Search for the cell housing the specified text and yield its [x, y] center coordinate. 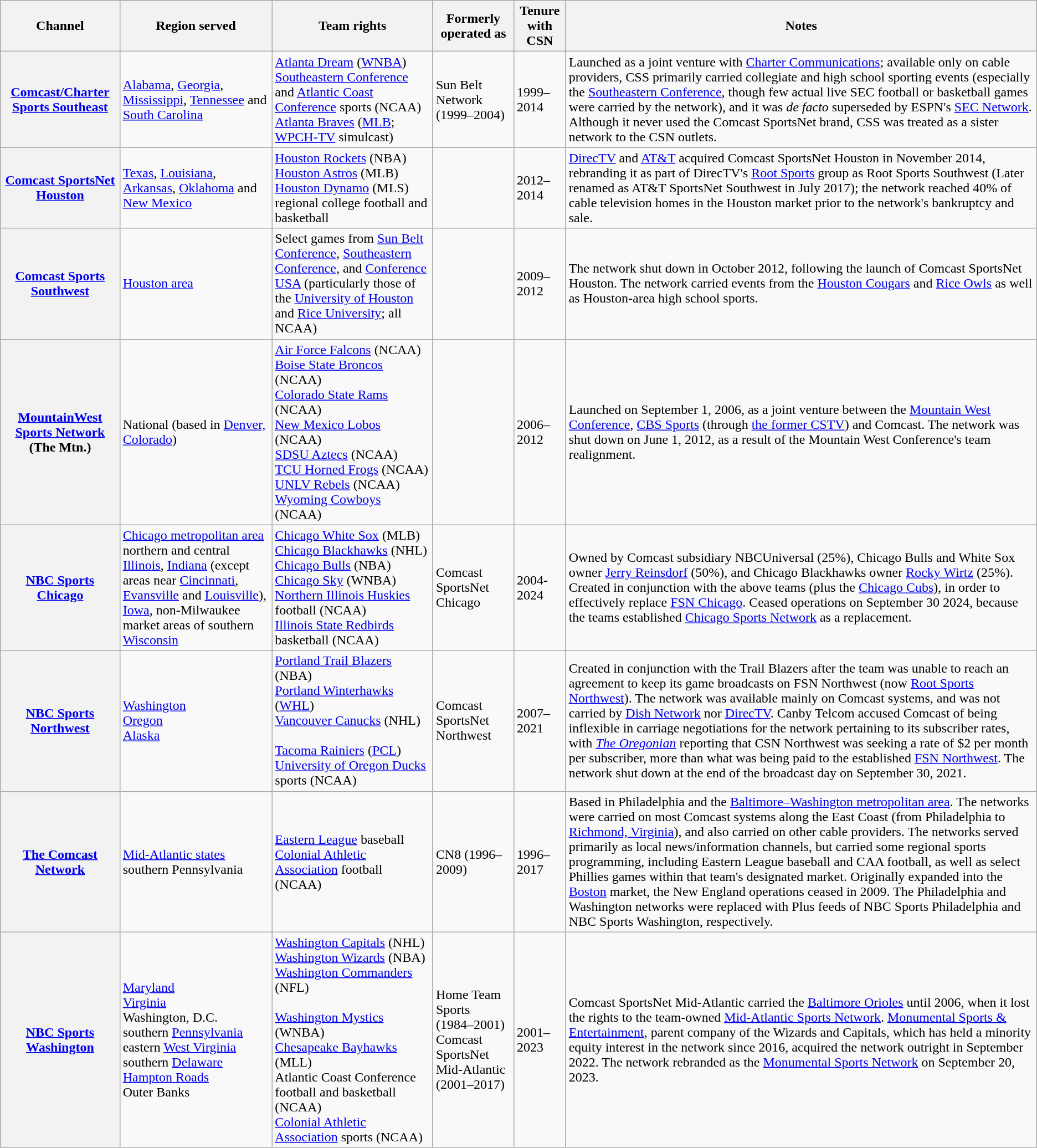
Portland Trail Blazers (NBA)Portland Winterhawks (WHL)Vancouver Canucks (NHL)Tacoma Rainiers (PCL)University of Oregon Ducks sports (NCAA) [352, 721]
WashingtonOregonAlaska [196, 721]
Team rights [352, 26]
2001–2023 [540, 1039]
Notes [801, 26]
1999–2014 [540, 100]
Houston Rockets (NBA)Houston Astros (MLB)Houston Dynamo (MLS)regional college football and basketball [352, 188]
Mid-Atlantic statessouthern Pennsylvania [196, 862]
2004-2024 [540, 587]
National (based in Denver, Colorado) [196, 432]
MountainWest Sports Network (The Mtn.) [60, 432]
2007–2021 [540, 721]
Region served [196, 26]
Comcast/Charter Sports Southeast [60, 100]
1996–2017 [540, 862]
Sun Belt Network (1999–2004) [473, 100]
The Comcast Network [60, 862]
Houston area [196, 284]
Home Team Sports (1984–2001)Comcast SportsNet Mid-Atlantic (2001–2017) [473, 1039]
Alabama, Georgia, Mississippi, Tennessee and South Carolina [196, 100]
NBC Sports Northwest [60, 721]
Comcast Sports Southwest [60, 284]
2006–2012 [540, 432]
Tenure with CSN [540, 26]
Channel [60, 26]
Comcast SportsNet Houston [60, 188]
MarylandVirginiaWashington, D.C.southern Pennsylvaniaeastern West Virginiasouthern DelawareHampton RoadsOuter Banks [196, 1039]
2009–2012 [540, 284]
2012–2014 [540, 188]
Atlanta Dream (WNBA)Southeastern Conference and Atlantic Coast Conference sports (NCAA)Atlanta Braves (MLB; WPCH-TV simulcast) [352, 100]
CN8 (1996–2009) [473, 862]
Formerly operated as [473, 26]
Comcast SportsNet Chicago [473, 587]
NBC Sports Chicago [60, 587]
Eastern League baseballColonial Athletic Association football (NCAA) [352, 862]
NBC Sports Washington [60, 1039]
Comcast SportsNet Northwest [473, 721]
Texas, Louisiana, Arkansas, Oklahoma and New Mexico [196, 188]
